For the text-containing cell, return its midpoint in [X, Y] coordinate format. 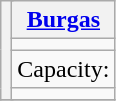
Burgas [64, 20]
Capacity: [64, 69]
